Capture the cell that displays the provided text and extract its [x, y] central coordinate. 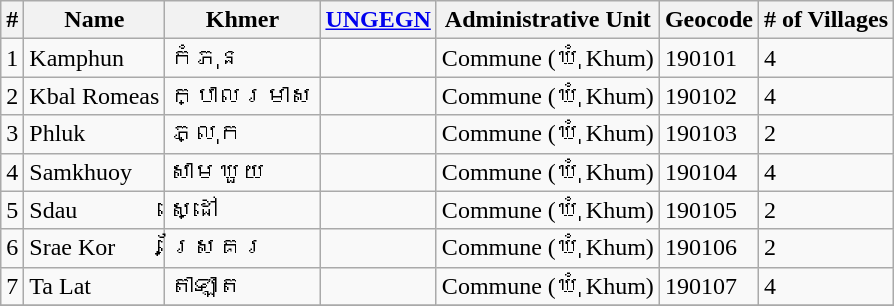
Ta Lat [94, 286]
Kbal Romeas [94, 96]
6 [12, 248]
5 [12, 210]
Khmer [242, 20]
ស្ដៅ [242, 210]
Name [94, 20]
# of Villages [826, 20]
190102 [708, 96]
Sdau [94, 210]
Geocode [708, 20]
190103 [708, 134]
Srae Kor [94, 248]
Samkhuoy [94, 172]
3 [12, 134]
ស្រែគរ [242, 248]
ក្បាលរមាស [242, 96]
190101 [708, 58]
Kamphun [94, 58]
ភ្លុក [242, 134]
UNGEGN [378, 20]
190106 [708, 248]
កំភុន [242, 58]
190105 [708, 210]
190104 [708, 172]
Administrative Unit [548, 20]
Phluk [94, 134]
# [12, 20]
សាមឃួយ [242, 172]
តាឡាត [242, 286]
190107 [708, 286]
1 [12, 58]
7 [12, 286]
